Detect which cell encompasses the target text, then output its [x, y] center coordinate. 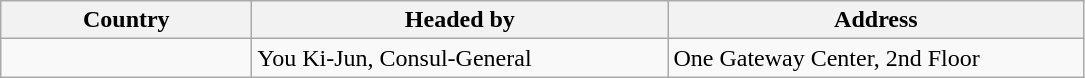
You Ki-Jun, Consul-General [460, 58]
Address [876, 20]
Headed by [460, 20]
Country [126, 20]
One Gateway Center, 2nd Floor [876, 58]
